Return (X, Y) of the center of cell containing provided text 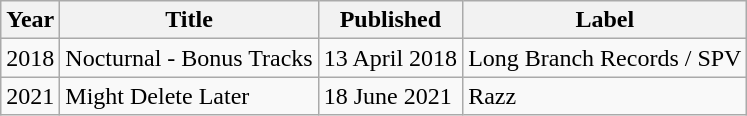
13 April 2018 (390, 58)
Razz (605, 96)
Long Branch Records / SPV (605, 58)
Title (189, 20)
Nocturnal - Bonus Tracks (189, 58)
Label (605, 20)
2021 (30, 96)
Published (390, 20)
Might Delete Later (189, 96)
2018 (30, 58)
Year (30, 20)
18 June 2021 (390, 96)
